Provide the [x, y] coordinate of the cell's center where the given text is located.  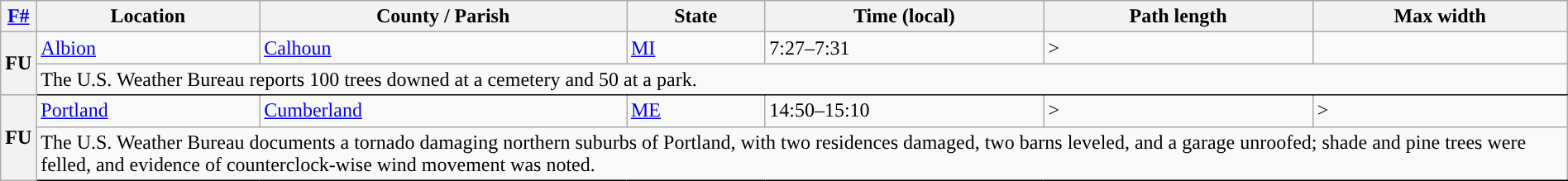
State [696, 17]
F# [18, 17]
Time (local) [905, 17]
Calhoun [443, 48]
Path length [1178, 17]
14:50–15:10 [905, 111]
Portland [148, 111]
Max width [1440, 17]
Cumberland [443, 111]
MI [696, 48]
ME [696, 111]
The U.S. Weather Bureau reports 100 trees downed at a cemetery and 50 at a park. [802, 79]
County / Parish [443, 17]
Location [148, 17]
7:27–7:31 [905, 48]
Albion [148, 48]
